Output the [x, y] coordinate of the center of the cell containing the given text.  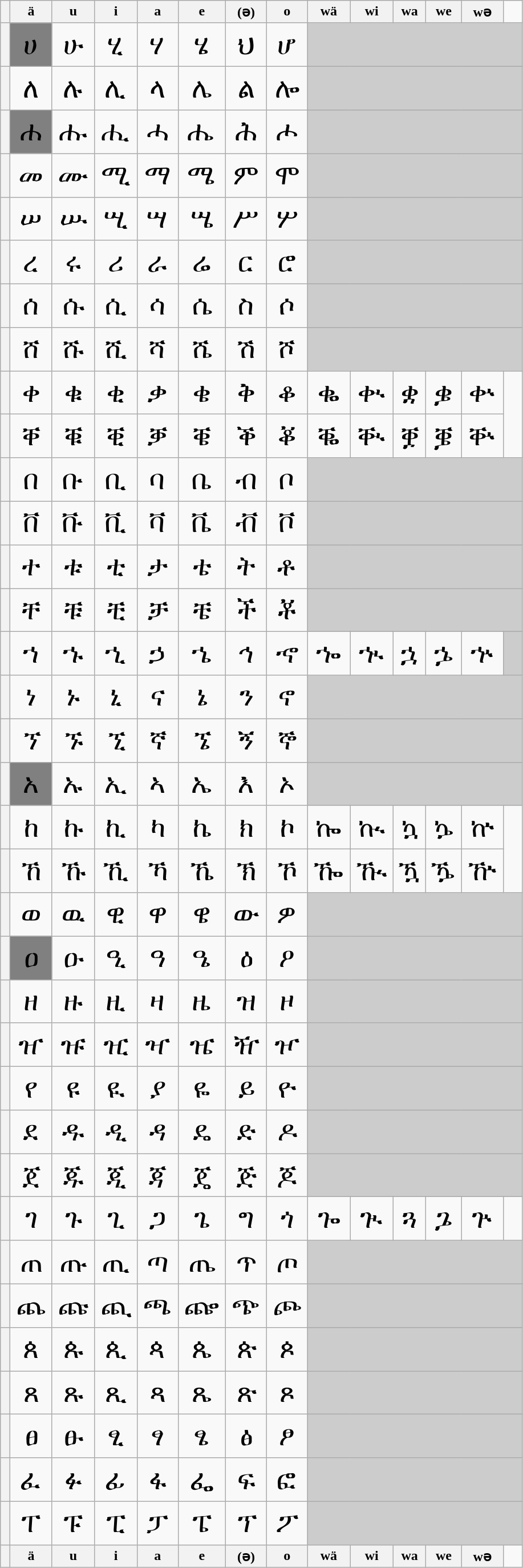
ፓ [157, 1523]
ዘ [31, 1001]
ዔ [202, 958]
ቂ [116, 393]
ሺ [116, 349]
ሂ [116, 45]
ኌ [444, 654]
ኑ [73, 697]
ከ [31, 827]
ን [246, 697]
ጒ [372, 1219]
ቆ [287, 393]
ዋ [157, 914]
ዩ [73, 1088]
ላ [157, 88]
ሊ [116, 88]
ኒ [116, 697]
ጼ [202, 1393]
ቨ [31, 523]
ጳ [157, 1349]
ቍ [483, 393]
ዜ [202, 1001]
ቐ [31, 436]
ፊ [116, 1480]
ኄ [202, 654]
ቤ [202, 479]
ጕ [483, 1219]
ዚ [116, 1001]
ም [246, 175]
ሑ [73, 132]
ዴ [202, 1132]
ሠ [31, 219]
ጎ [287, 1219]
ጩ [73, 1305]
ቚ [372, 436]
ቴ [202, 566]
ጆ [287, 1175]
ጱ [73, 1349]
ዢ [116, 1045]
ፆ [287, 1436]
ዞ [287, 1001]
ሙ [73, 175]
ባ [157, 479]
ሻ [157, 349]
ማ [157, 175]
ቹ [73, 610]
ኹ [73, 871]
ጢ [116, 1262]
ሞ [287, 175]
ዝ [246, 1001]
ኀ [31, 654]
ጺ [116, 1393]
ኻ [157, 871]
ኚ [116, 740]
ሸ [31, 349]
ጬ [202, 1305]
ዮ [287, 1088]
ሶ [287, 305]
ዛ [157, 1001]
ቭ [246, 523]
ፃ [157, 1436]
ር [246, 262]
ኵ [483, 827]
ኸ [31, 871]
ጀ [31, 1175]
ሎ [287, 88]
ክ [246, 827]
ሌ [202, 88]
ቝ [483, 436]
ሉ [73, 88]
ዲ [116, 1132]
ቋ [410, 393]
ጰ [31, 1349]
ኮ [287, 827]
ጨ [31, 1305]
ኈ [329, 654]
ተ [31, 566]
ጲ [116, 1349]
ሼ [202, 349]
ፕ [246, 1523]
ረ [31, 262]
ዊ [116, 914]
ጁ [73, 1175]
አ [31, 784]
ሬ [202, 262]
ጉ [73, 1219]
ጮ [287, 1305]
ቘ [329, 436]
ዶ [287, 1132]
ዅ [483, 871]
ሰ [31, 305]
ሩ [73, 262]
ቈ [329, 393]
ው [246, 914]
ቕ [246, 436]
ጽ [246, 1393]
ራ [157, 262]
ኩ [73, 827]
ጔ [444, 1219]
ኰ [329, 827]
ፅ [246, 1436]
ች [246, 610]
ፖ [287, 1523]
ዕ [246, 958]
ዌ [202, 914]
ጻ [157, 1393]
ዂ [372, 871]
ኲ [372, 827]
ጋ [157, 1219]
ቜ [444, 436]
ኁ [73, 654]
ቌ [444, 393]
ዳ [157, 1132]
ቸ [31, 610]
ዀ [329, 871]
ፎ [287, 1480]
ዑ [73, 958]
ቫ [157, 523]
ቊ [372, 393]
ሃ [157, 45]
ጦ [287, 1262]
ጥ [246, 1262]
ዐ [31, 958]
ዒ [116, 958]
ሦ [287, 219]
ስ [246, 305]
ፂ [116, 1436]
ኘ [31, 740]
ቩ [73, 523]
ዄ [444, 871]
ደ [31, 1132]
ጭ [246, 1305]
ጡ [73, 1262]
ና [157, 697]
ቮ [287, 523]
ሕ [246, 132]
ቡ [73, 479]
ሤ [202, 219]
ቄ [202, 393]
ጓ [410, 1219]
ጪ [116, 1305]
ኖ [287, 697]
ጃ [157, 1175]
ሆ [287, 45]
ሢ [116, 219]
ግ [246, 1219]
ዎ [287, 914]
ፍ [246, 1480]
ሒ [116, 132]
ኝ [246, 740]
ዦ [287, 1045]
ዠ [31, 1045]
ኽ [246, 871]
ጾ [287, 1393]
ኦ [287, 784]
ሥ [246, 219]
ኣ [157, 784]
ዬ [202, 1088]
ኔ [202, 697]
ኜ [202, 740]
ፀ [31, 1436]
ጣ [157, 1262]
ፔ [202, 1523]
እ [246, 784]
ቻ [157, 610]
ቅ [246, 393]
ሐ [31, 132]
ጐ [329, 1219]
ኞ [287, 740]
ሄ [202, 45]
ለ [31, 88]
ጫ [157, 1305]
ድ [246, 1132]
ሮ [287, 262]
ይ [246, 1088]
ነ [31, 697]
ኅ [246, 654]
ፑ [73, 1523]
ዖ [287, 958]
ህ [246, 45]
ቖ [287, 436]
ኙ [73, 740]
ጵ [246, 1349]
ጸ [31, 1393]
ፈ [31, 1480]
ቀ [31, 393]
ፉ [73, 1480]
ሣ [157, 219]
ሽ [246, 349]
ጄ [202, 1175]
ዓ [157, 958]
የ [31, 1088]
ቬ [202, 523]
ዡ [73, 1045]
ገ [31, 1219]
ጊ [116, 1219]
ሚ [116, 175]
ፒ [116, 1523]
ኴ [444, 827]
ኤ [202, 784]
ወ [31, 914]
ቑ [73, 436]
ጅ [246, 1175]
ጠ [31, 1262]
ዥ [246, 1045]
ቺ [116, 610]
ቃ [157, 393]
ሪ [116, 262]
ፋ [157, 1480]
ዱ [73, 1132]
ቪ [116, 523]
ቁ [73, 393]
ኍ [483, 654]
ኛ [157, 740]
ሲ [116, 305]
ኼ [202, 871]
ኡ [73, 784]
ቱ [73, 566]
ቼ [202, 610]
ሴ [202, 305]
ብ [246, 479]
ፄ [202, 1436]
ታ [157, 566]
ል [246, 88]
ኬ [202, 827]
ዤ [202, 1045]
ዙ [73, 1001]
ሀ [31, 45]
ሁ [73, 45]
ኪ [116, 827]
ሳ [157, 305]
ሾ [287, 349]
ካ [157, 827]
ኊ [372, 654]
ኺ [116, 871]
ፌ [202, 1480]
መ [31, 175]
ጤ [202, 1262]
ጴ [202, 1349]
ሔ [202, 132]
ቓ [157, 436]
ቔ [202, 436]
ሜ [202, 175]
ፐ [31, 1523]
ያ [157, 1088]
ቛ [410, 436]
ቾ [287, 610]
ኃ [157, 654]
ቶ [287, 566]
ኆ [287, 654]
ሡ [73, 219]
ቦ [287, 479]
ዣ [157, 1045]
ኢ [116, 784]
ዪ [116, 1088]
ቲ [116, 566]
ት [246, 566]
ዃ [410, 871]
ሖ [287, 132]
ፁ [73, 1436]
ሹ [73, 349]
ኾ [287, 871]
ኋ [410, 654]
ጹ [73, 1393]
ቒ [116, 436]
ኳ [410, 827]
ሱ [73, 305]
ቢ [116, 479]
ጶ [287, 1349]
በ [31, 479]
ዉ [73, 914]
ጂ [116, 1175]
ጌ [202, 1219]
ሓ [157, 132]
ኂ [116, 654]
